Identify which cell holds the provided text, then report its (x, y) central coordinate. 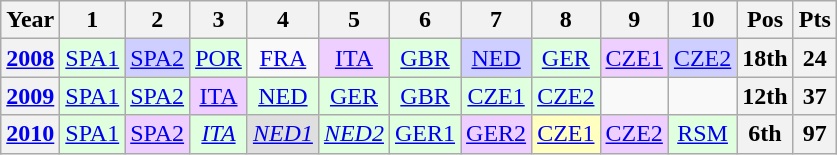
2010 (30, 134)
7 (496, 20)
10 (702, 20)
97 (814, 134)
24 (814, 58)
1 (92, 20)
GER2 (496, 134)
2008 (30, 58)
FRA (282, 58)
4 (282, 20)
12th (765, 96)
5 (354, 20)
RSM (702, 134)
Year (30, 20)
9 (634, 20)
3 (219, 20)
NED2 (354, 134)
POR (219, 58)
8 (566, 20)
6th (765, 134)
Pos (765, 20)
Pts (814, 20)
NED1 (282, 134)
2009 (30, 96)
6 (424, 20)
18th (765, 58)
GER1 (424, 134)
2 (158, 20)
37 (814, 96)
